Find where the given text appears and provide that cell's center as (X, Y) coordinate. 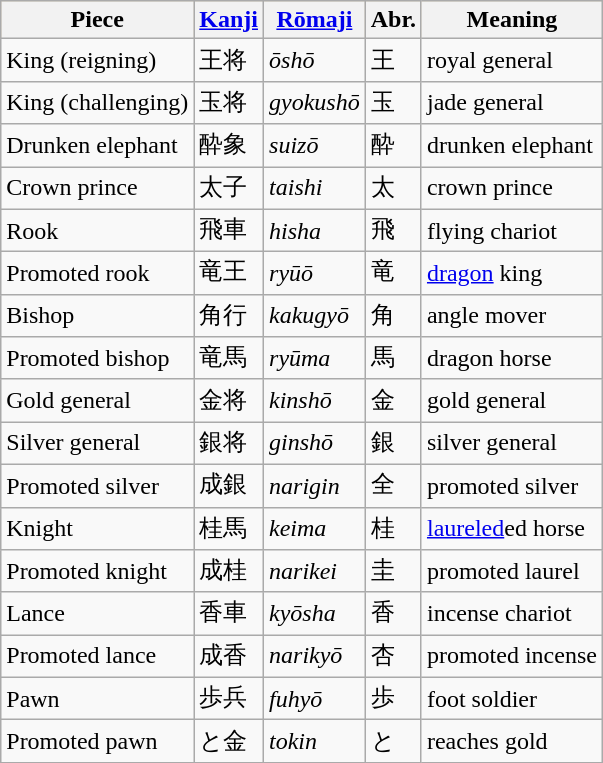
銀 (393, 444)
金 (393, 400)
promoted silver (512, 486)
keima (315, 528)
Promoted silver (98, 486)
銀将 (229, 444)
narigin (315, 486)
kyōsha (315, 614)
Kanji (229, 20)
Meaning (512, 20)
Abr. (393, 20)
Bishop (98, 316)
Gold general (98, 400)
Drunken elephant (98, 146)
crown prince (512, 188)
酔象 (229, 146)
royal general (512, 60)
kinshō (315, 400)
玉 (393, 102)
Promoted bishop (98, 358)
kakugyō (315, 316)
杏 (393, 656)
dragon horse (512, 358)
ryūō (315, 274)
Knight (98, 528)
Lance (98, 614)
laureleded horse (512, 528)
香車 (229, 614)
tokin (315, 742)
ginshō (315, 444)
Promoted pawn (98, 742)
玉将 (229, 102)
dragon king (512, 274)
angle mover (512, 316)
桂 (393, 528)
jade general (512, 102)
Pawn (98, 698)
Silver general (98, 444)
成桂 (229, 572)
全 (393, 486)
gold general (512, 400)
王 (393, 60)
成香 (229, 656)
fuhyō (315, 698)
飛 (393, 230)
taishi (315, 188)
ryūma (315, 358)
竜 (393, 274)
太 (393, 188)
馬 (393, 358)
酔 (393, 146)
promoted laurel (512, 572)
foot soldier (512, 698)
Promoted lance (98, 656)
narikei (315, 572)
桂馬 (229, 528)
Rōmaji (315, 20)
flying chariot (512, 230)
Promoted knight (98, 572)
角行 (229, 316)
角 (393, 316)
Rook (98, 230)
Crown prince (98, 188)
hisha (315, 230)
reaches gold (512, 742)
suizō (315, 146)
silver general (512, 444)
ōshō (315, 60)
歩 (393, 698)
King (reigning) (98, 60)
incense chariot (512, 614)
King (challenging) (98, 102)
歩兵 (229, 698)
王将 (229, 60)
竜馬 (229, 358)
Piece (98, 20)
金将 (229, 400)
成銀 (229, 486)
gyokushō (315, 102)
圭 (393, 572)
竜王 (229, 274)
と (393, 742)
と金 (229, 742)
太子 (229, 188)
飛車 (229, 230)
drunken elephant (512, 146)
narikyō (315, 656)
香 (393, 614)
promoted incense (512, 656)
Promoted rook (98, 274)
